From the cell containing the given text, extract its center point as (x, y) coordinate. 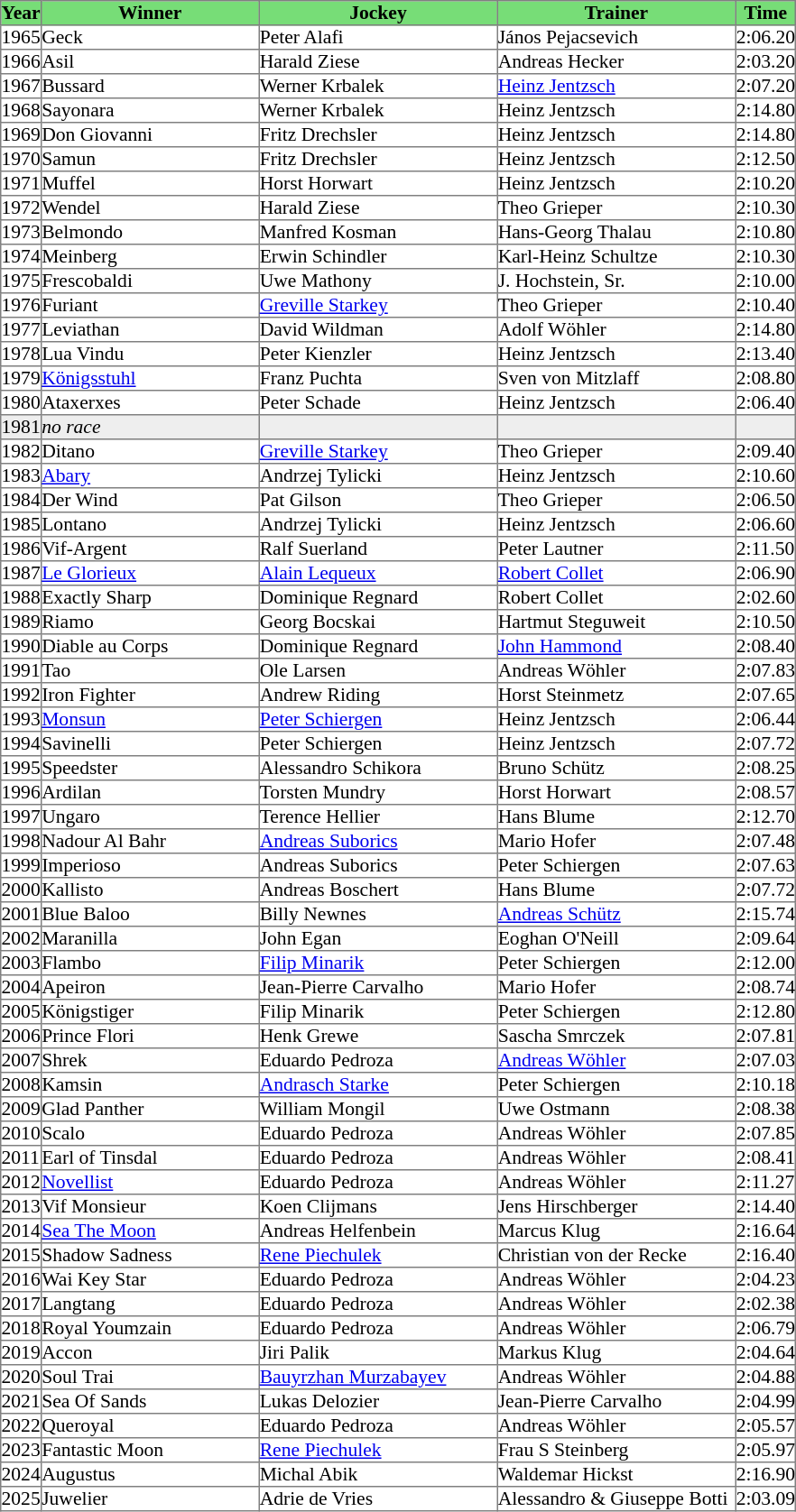
Diable au Corps (150, 646)
2022 (22, 1425)
Geck (150, 38)
János Pejacsevich (616, 38)
2:10.00 (765, 281)
2:08.40 (765, 646)
Queroyal (150, 1425)
Wai Key Star (150, 1279)
Royal Youmzain (150, 1328)
2:06.79 (765, 1328)
2006 (22, 1036)
2000 (22, 890)
Samun (150, 159)
2010 (22, 1133)
1991 (22, 671)
2:10.50 (765, 622)
Asil (150, 61)
2:11.50 (765, 549)
1975 (22, 281)
2:14.40 (765, 1207)
2:06.44 (765, 720)
Adolf Wöhler (616, 330)
Ardilan (150, 792)
Juwelier (150, 1499)
2:09.40 (765, 451)
2020 (22, 1377)
1971 (22, 184)
2014 (22, 1231)
Time (765, 13)
Uwe Ostmann (616, 1110)
Vif-Argent (150, 549)
1986 (22, 549)
Maranilla (150, 938)
2:16.90 (765, 1474)
2005 (22, 1012)
Kamsin (150, 1084)
2:03.20 (765, 61)
2017 (22, 1305)
2:07.63 (765, 866)
2018 (22, 1328)
Tao (150, 671)
Der Wind (150, 500)
1993 (22, 720)
2024 (22, 1474)
2:07.48 (765, 841)
2019 (22, 1353)
Prince Flori (150, 1036)
Andreas Helfenbein (378, 1231)
Lua Vindu (150, 354)
Markus Klug (616, 1353)
Fantastic Moon (150, 1451)
1974 (22, 256)
2002 (22, 938)
1982 (22, 451)
Peter Kienzler (378, 354)
1990 (22, 646)
Wendel (150, 207)
Apeiron (150, 987)
2009 (22, 1110)
Monsun (150, 720)
Meinberg (150, 256)
2:07.81 (765, 1036)
2021 (22, 1402)
2:08.41 (765, 1158)
Lukas Delozier (378, 1402)
Trainer (616, 13)
Ralf Suerland (378, 549)
1981 (22, 428)
2:12.70 (765, 817)
2:08.57 (765, 792)
Hartmut Steguweit (616, 622)
2:02.38 (765, 1305)
2:05.97 (765, 1451)
Andreas Schütz (616, 915)
Riamo (150, 622)
Manfred Kosman (378, 233)
2:05.57 (765, 1425)
Alessandro & Giuseppe Botti (616, 1499)
Peter Lautner (616, 549)
2:06.20 (765, 38)
2:13.40 (765, 354)
Sayonara (150, 110)
2016 (22, 1279)
2025 (22, 1499)
Frescobaldi (150, 281)
2:04.88 (765, 1377)
2:10.40 (765, 305)
Frau S Steinberg (616, 1451)
2:10.60 (765, 476)
Ditano (150, 451)
Andreas Boschert (378, 890)
2:02.60 (765, 597)
Andrew Riding (378, 695)
Augustus (150, 1474)
2:15.74 (765, 915)
2:10.20 (765, 184)
2:16.64 (765, 1231)
1976 (22, 305)
2001 (22, 915)
2011 (22, 1158)
2:07.03 (765, 1061)
1999 (22, 866)
Nadour Al Bahr (150, 841)
Alessandro Schikora (378, 769)
Alain Lequeux (378, 574)
2:07.20 (765, 87)
1997 (22, 817)
Iron Fighter (150, 695)
J. Hochstein, Sr. (616, 281)
Sascha Smrczek (616, 1036)
Franz Puchta (378, 379)
1989 (22, 622)
2004 (22, 987)
Horst Steinmetz (616, 695)
no race (150, 428)
1998 (22, 841)
1977 (22, 330)
Jockey (378, 13)
Earl of Tinsdal (150, 1158)
Uwe Mathony (378, 281)
Soul Trai (150, 1377)
David Wildman (378, 330)
Königstiger (150, 1012)
Torsten Mundry (378, 792)
Andreas Hecker (616, 61)
1994 (22, 743)
Eoghan O'Neill (616, 938)
1965 (22, 38)
John Hammond (616, 646)
Flambo (150, 963)
Königsstuhl (150, 379)
1978 (22, 354)
Georg Bocskai (378, 622)
Abary (150, 476)
Waldemar Hickst (616, 1474)
Sven von Mitzlaff (616, 379)
1988 (22, 597)
Scalo (150, 1133)
Ungaro (150, 817)
2:07.65 (765, 695)
1996 (22, 792)
Blue Baloo (150, 915)
2:12.00 (765, 963)
1995 (22, 769)
Kallisto (150, 890)
Marcus Klug (616, 1231)
2:12.50 (765, 159)
Billy Newnes (378, 915)
2:06.90 (765, 574)
2:10.80 (765, 233)
Erwin Schindler (378, 256)
2015 (22, 1256)
Novellist (150, 1182)
Sea Of Sands (150, 1402)
2:08.74 (765, 987)
William Mongil (378, 1110)
Ole Larsen (378, 671)
2008 (22, 1084)
2:16.40 (765, 1256)
1969 (22, 135)
Hans-Georg Thalau (616, 233)
2:06.50 (765, 500)
2:04.99 (765, 1402)
Exactly Sharp (150, 597)
2012 (22, 1182)
1970 (22, 159)
Henk Grewe (378, 1036)
John Egan (378, 938)
1983 (22, 476)
Peter Alafi (378, 38)
2:07.85 (765, 1133)
2:04.23 (765, 1279)
Koen Clijmans (378, 1207)
1992 (22, 695)
Bauyrzhan Murzabayev (378, 1377)
2007 (22, 1061)
2:10.18 (765, 1084)
Vif Monsieur (150, 1207)
Shrek (150, 1061)
Year (22, 13)
1987 (22, 574)
Ataxerxes (150, 402)
Muffel (150, 184)
Savinelli (150, 743)
Glad Panther (150, 1110)
Pat Gilson (378, 500)
2:08.80 (765, 379)
Bussard (150, 87)
2:06.40 (765, 402)
1973 (22, 233)
1966 (22, 61)
Belmondo (150, 233)
Shadow Sadness (150, 1256)
Leviathan (150, 330)
2:11.27 (765, 1182)
Lontano (150, 525)
1985 (22, 525)
Winner (150, 13)
Imperioso (150, 866)
Jiri Palik (378, 1353)
2:08.25 (765, 769)
2:12.80 (765, 1012)
1967 (22, 87)
2:03.09 (765, 1499)
2:08.38 (765, 1110)
Accon (150, 1353)
2:07.83 (765, 671)
Speedster (150, 769)
Terence Hellier (378, 817)
Furiant (150, 305)
1980 (22, 402)
1979 (22, 379)
Karl-Heinz Schultze (616, 256)
Christian von der Recke (616, 1256)
2023 (22, 1451)
Jens Hirschberger (616, 1207)
2003 (22, 963)
Andrasch Starke (378, 1084)
Don Giovanni (150, 135)
1984 (22, 500)
Le Glorieux (150, 574)
Michal Abik (378, 1474)
2:06.60 (765, 525)
Sea The Moon (150, 1231)
1972 (22, 207)
2:09.64 (765, 938)
2:04.64 (765, 1353)
2013 (22, 1207)
1968 (22, 110)
Langtang (150, 1305)
Adrie de Vries (378, 1499)
Bruno Schütz (616, 769)
Peter Schade (378, 402)
